Determine the (x, y) coordinate at the center of the cell enclosing the given text.  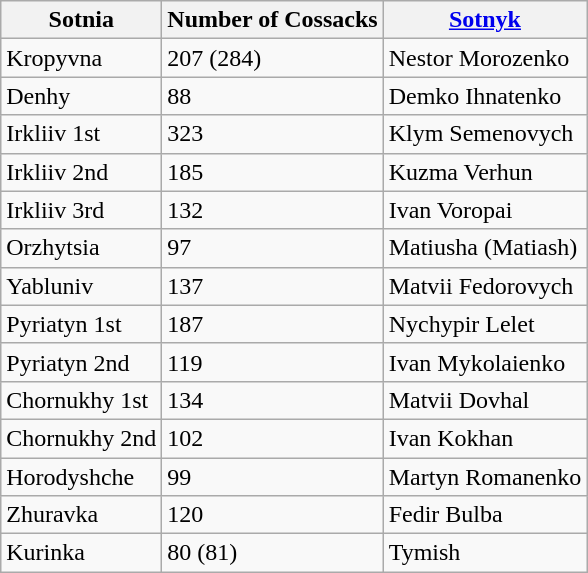
Sotnia (82, 20)
Nestor Morozenko (485, 58)
Irkliiv 3rd (82, 210)
120 (272, 515)
102 (272, 438)
119 (272, 362)
137 (272, 286)
97 (272, 248)
Orzhytsia (82, 248)
Kuzma Verhun (485, 172)
Ivan Mykolaienko (485, 362)
Irkliiv 1st (82, 134)
Zhuravka (82, 515)
Pyriatyn 1st (82, 324)
Fedir Bulba (485, 515)
134 (272, 400)
Ivan Kokhan (485, 438)
187 (272, 324)
Yabluniv (82, 286)
Kropyvna (82, 58)
Irkliiv 2nd (82, 172)
132 (272, 210)
Kurinka (82, 553)
Chornukhy 2nd (82, 438)
Ivan Voropai (485, 210)
Number of Cossacks (272, 20)
207 (284) (272, 58)
Matvii Dovhal (485, 400)
Matiusha (Matiash) (485, 248)
Sotnyk (485, 20)
323 (272, 134)
88 (272, 96)
Horodyshche (82, 477)
99 (272, 477)
Nychypir Lelet (485, 324)
Martyn Romanenko (485, 477)
Denhy (82, 96)
80 (81) (272, 553)
Matvii Fedorovych (485, 286)
Klym Semenovych (485, 134)
Chornukhy 1st (82, 400)
Pyriatyn 2nd (82, 362)
Demko Ihnatenko (485, 96)
Tymish (485, 553)
185 (272, 172)
